Return (X, Y) of the center of cell containing provided text 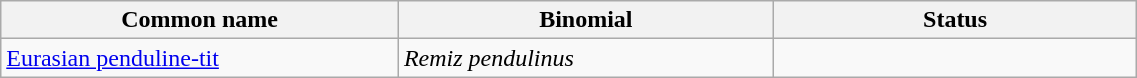
Common name (200, 20)
Status (955, 20)
Remiz pendulinus (586, 58)
Eurasian penduline-tit (200, 58)
Binomial (586, 20)
